Determine the [x, y] coordinate at the center of the cell enclosing the given text.  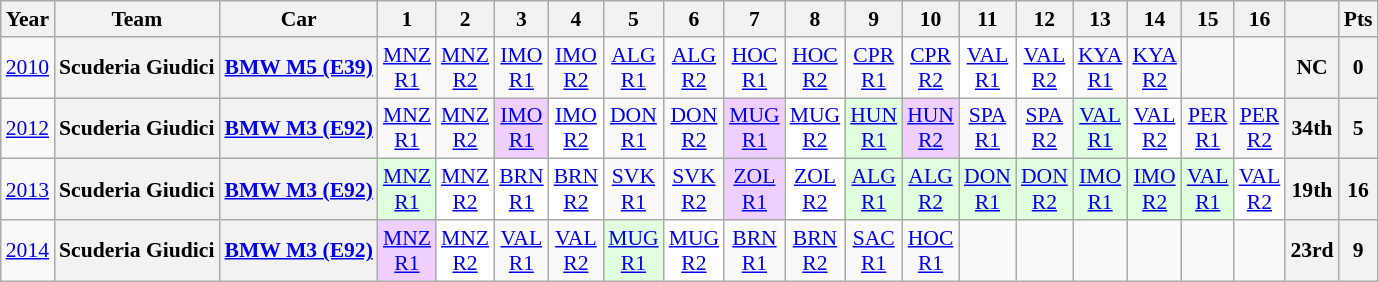
ZOLR1 [754, 190]
23rd [1312, 250]
3 [522, 19]
4 [576, 19]
2013 [28, 190]
14 [1154, 19]
11 [988, 19]
19th [1312, 190]
Team [136, 19]
2012 [28, 128]
10 [930, 19]
HUNR2 [930, 128]
HUNR1 [874, 128]
13 [1100, 19]
34th [1312, 128]
HOCR2 [816, 68]
2010 [28, 68]
BMW M5 (E39) [298, 68]
6 [694, 19]
SPAR1 [988, 128]
SVKR2 [694, 190]
Pts [1358, 19]
12 [1044, 19]
KYAR2 [1154, 68]
15 [1208, 19]
CPRR1 [874, 68]
SVKR1 [634, 190]
Car [298, 19]
KYAR1 [1100, 68]
1 [407, 19]
Year [28, 19]
PERR2 [1260, 128]
SACR1 [874, 250]
PERR1 [1208, 128]
0 [1358, 68]
CPRR2 [930, 68]
2014 [28, 250]
2 [465, 19]
ZOLR2 [816, 190]
7 [754, 19]
SPAR2 [1044, 128]
NC [1312, 68]
8 [816, 19]
